Extract the [x, y] coordinate from the center of the cell holding the provided text.  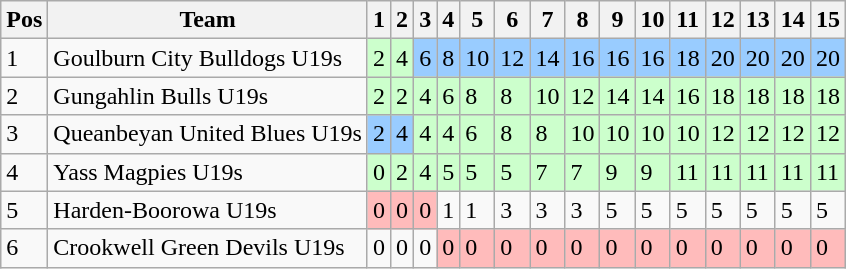
Gungahlin Bulls U19s [208, 96]
Harden-Boorowa U19s [208, 210]
Yass Magpies U19s [208, 172]
15 [828, 20]
Queanbeyan United Blues U19s [208, 134]
Pos [24, 20]
Team [208, 20]
Goulburn City Bulldogs U19s [208, 58]
13 [758, 20]
Crookwell Green Devils U19s [208, 248]
